Determine the [X, Y] coordinate at the center of the cell enclosing the given text.  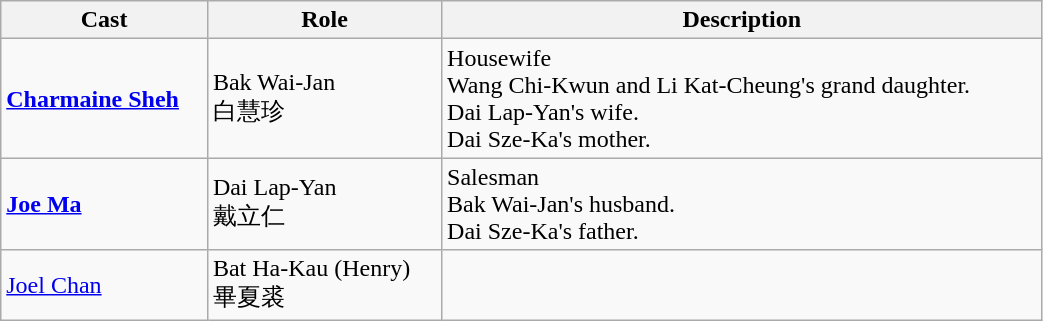
Salesman Bak Wai-Jan's husband. Dai Sze-Ka's father. [742, 204]
Cast [104, 20]
Bat Ha-Kau (Henry) 畢夏裘 [324, 285]
Dai Lap-Yan 戴立仁 [324, 204]
Description [742, 20]
Role [324, 20]
Charmaine Sheh [104, 98]
Bak Wai-Jan 白慧珍 [324, 98]
Joe Ma [104, 204]
Housewife Wang Chi-Kwun and Li Kat-Cheung's grand daughter. Dai Lap-Yan's wife. Dai Sze-Ka's mother. [742, 98]
Joel Chan [104, 285]
